Pinpoint the cell where the given text exists, returning its (x, y) midpoint coordinate. 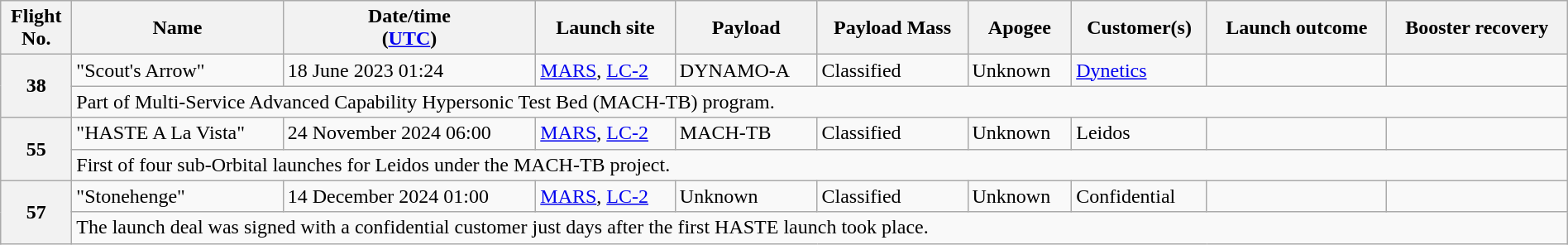
"Stonehenge" (177, 196)
14 December 2024 01:00 (409, 196)
"HASTE A La Vista" (177, 133)
DYNAMO-A (746, 70)
Name (177, 28)
First of four sub-Orbital launches for Leidos under the MACH-TB project. (820, 165)
FlightNo. (36, 28)
Payload (746, 28)
Apogee (1020, 28)
Launch site (605, 28)
24 November 2024 06:00 (409, 133)
55 (36, 149)
Payload Mass (892, 28)
Booster recovery (1477, 28)
Part of Multi-Service Advanced Capability Hypersonic Test Bed (MACH-TB) program. (820, 102)
The launch deal was signed with a confidential customer just days after the first HASTE launch took place. (820, 228)
18 June 2023 01:24 (409, 70)
38 (36, 86)
Dynetics (1140, 70)
Date/time(UTC) (409, 28)
Leidos (1140, 133)
Launch outcome (1297, 28)
57 (36, 212)
Confidential (1140, 196)
"Scout's Arrow" (177, 70)
MACH-TB (746, 133)
Customer(s) (1140, 28)
